Locate the cell with the specified text and output its (x, y) center coordinate. 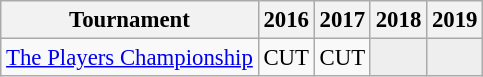
Tournament (130, 20)
The Players Championship (130, 58)
2016 (286, 20)
2019 (455, 20)
2017 (342, 20)
2018 (398, 20)
